Output the (x, y) coordinate of the center of the cell containing the given text.  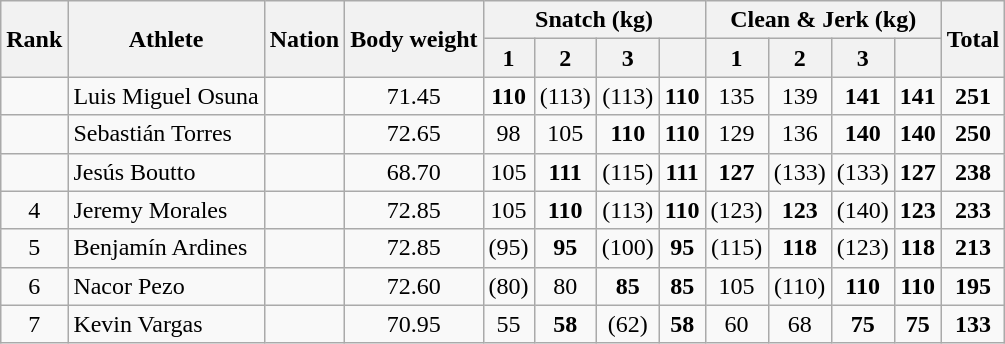
136 (800, 134)
Nation (304, 39)
71.45 (414, 96)
Body weight (414, 39)
Total (973, 39)
55 (508, 324)
250 (973, 134)
72.60 (414, 286)
Kevin Vargas (166, 324)
238 (973, 172)
Nacor Pezo (166, 286)
68 (800, 324)
6 (34, 286)
70.95 (414, 324)
Jesús Boutto (166, 172)
Rank (34, 39)
Athlete (166, 39)
(140) (862, 210)
Snatch (kg) (594, 20)
60 (736, 324)
4 (34, 210)
68.70 (414, 172)
98 (508, 134)
195 (973, 286)
(80) (508, 286)
135 (736, 96)
(110) (800, 286)
72.65 (414, 134)
7 (34, 324)
Luis Miguel Osuna (166, 96)
(62) (628, 324)
Benjamín Ardines (166, 248)
139 (800, 96)
(95) (508, 248)
(100) (628, 248)
129 (736, 134)
Jeremy Morales (166, 210)
5 (34, 248)
233 (973, 210)
80 (565, 286)
Clean & Jerk (kg) (823, 20)
133 (973, 324)
Sebastián Torres (166, 134)
213 (973, 248)
251 (973, 96)
